Return the (X, Y) coordinate for the center point of the cell that contains the specified text.  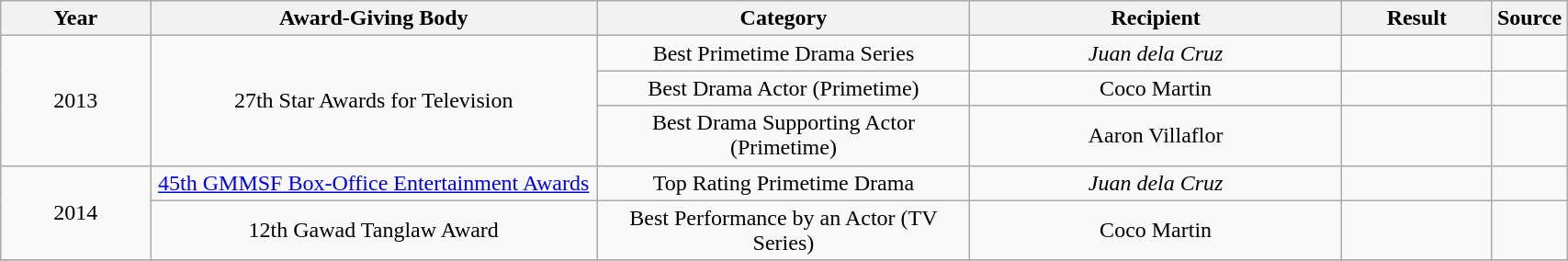
Result (1416, 18)
27th Star Awards for Television (374, 101)
Best Drama Actor (Primetime) (784, 88)
Year (75, 18)
Best Primetime Drama Series (784, 53)
45th GMMSF Box-Office Entertainment Awards (374, 183)
Best Performance by an Actor (TV Series) (784, 230)
Recipient (1156, 18)
12th Gawad Tanglaw Award (374, 230)
Aaron Villaflor (1156, 136)
Category (784, 18)
Best Drama Supporting Actor (Primetime) (784, 136)
Source (1529, 18)
2014 (75, 213)
Award-Giving Body (374, 18)
2013 (75, 101)
Top Rating Primetime Drama (784, 183)
